Pinpoint the cell where the given text exists, returning its [X, Y] midpoint coordinate. 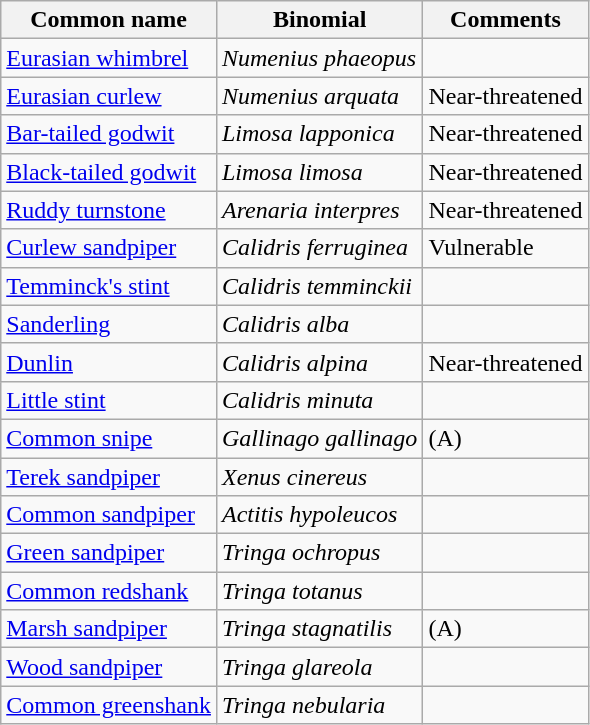
Numenius arquata [319, 96]
Calidris temminckii [319, 286]
Eurasian whimbrel [109, 58]
Tringa ochropus [319, 553]
Calidris alba [319, 324]
Dunlin [109, 362]
Terek sandpiper [109, 477]
Tringa glareola [319, 667]
Green sandpiper [109, 553]
Common snipe [109, 438]
Common greenshank [109, 705]
Common sandpiper [109, 515]
Numenius phaeopus [319, 58]
Common redshank [109, 591]
Xenus cinereus [319, 477]
Binomial [319, 20]
Limosa limosa [319, 172]
Eurasian curlew [109, 96]
Limosa lapponica [319, 134]
Wood sandpiper [109, 667]
Bar-tailed godwit [109, 134]
Ruddy turnstone [109, 210]
Arenaria interpres [319, 210]
Tringa nebularia [319, 705]
Calidris minuta [319, 400]
Black-tailed godwit [109, 172]
Little stint [109, 400]
Tringa stagnatilis [319, 629]
Actitis hypoleucos [319, 515]
Comments [506, 20]
Marsh sandpiper [109, 629]
Temminck's stint [109, 286]
Gallinago gallinago [319, 438]
Curlew sandpiper [109, 248]
Vulnerable [506, 248]
Calidris alpina [319, 362]
Common name [109, 20]
Sanderling [109, 324]
Tringa totanus [319, 591]
Calidris ferruginea [319, 248]
